Identify which cell holds the provided text, then report its (x, y) central coordinate. 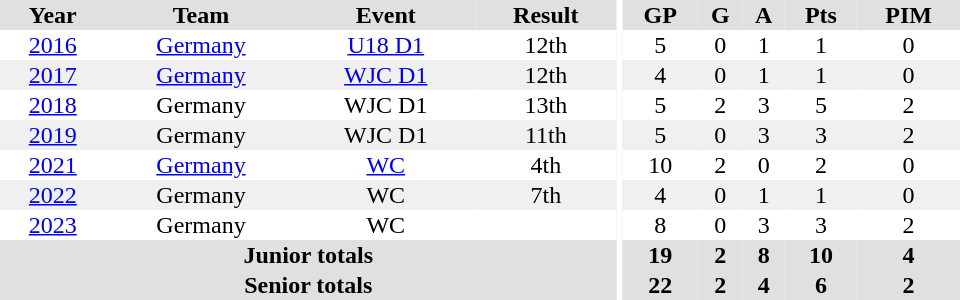
PIM (908, 15)
22 (660, 285)
4th (546, 165)
2016 (53, 45)
2017 (53, 75)
U18 D1 (386, 45)
Junior totals (308, 255)
Year (53, 15)
11th (546, 135)
Senior totals (308, 285)
2023 (53, 225)
A (764, 15)
2022 (53, 195)
Event (386, 15)
2021 (53, 165)
19 (660, 255)
6 (821, 285)
G (720, 15)
Pts (821, 15)
GP (660, 15)
7th (546, 195)
Result (546, 15)
2019 (53, 135)
Team (202, 15)
13th (546, 105)
2018 (53, 105)
